Find where the given text appears and provide that cell's center as [x, y] coordinate. 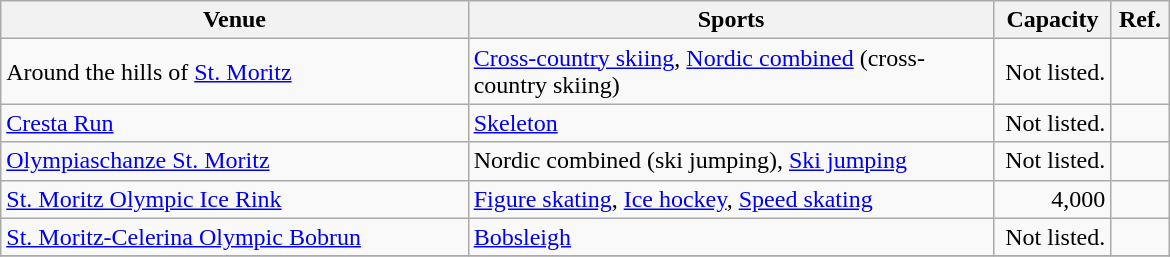
Capacity [1052, 20]
Ref. [1140, 20]
Sports [731, 20]
Nordic combined (ski jumping), Ski jumping [731, 161]
St. Moritz Olympic Ice Rink [234, 199]
Venue [234, 20]
Bobsleigh [731, 237]
4,000 [1052, 199]
Olympiaschanze St. Moritz [234, 161]
Around the hills of St. Moritz [234, 72]
St. Moritz-Celerina Olympic Bobrun [234, 237]
Figure skating, Ice hockey, Speed skating [731, 199]
Skeleton [731, 123]
Cresta Run [234, 123]
Cross-country skiing, Nordic combined (cross-country skiing) [731, 72]
